For the text-containing cell, return its midpoint in (x, y) coordinate format. 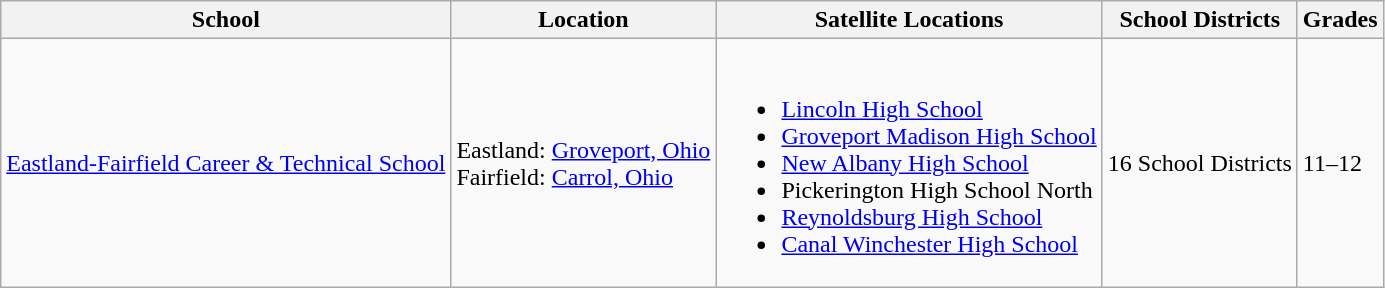
Location (584, 20)
Satellite Locations (909, 20)
School (226, 20)
School Districts (1200, 20)
Grades (1340, 20)
11–12 (1340, 163)
16 School Districts (1200, 163)
Eastland: Groveport, OhioFairfield: Carrol, Ohio (584, 163)
Eastland-Fairfield Career & Technical School (226, 163)
